Return the (X, Y) coordinate for the center point of the cell that contains the specified text.  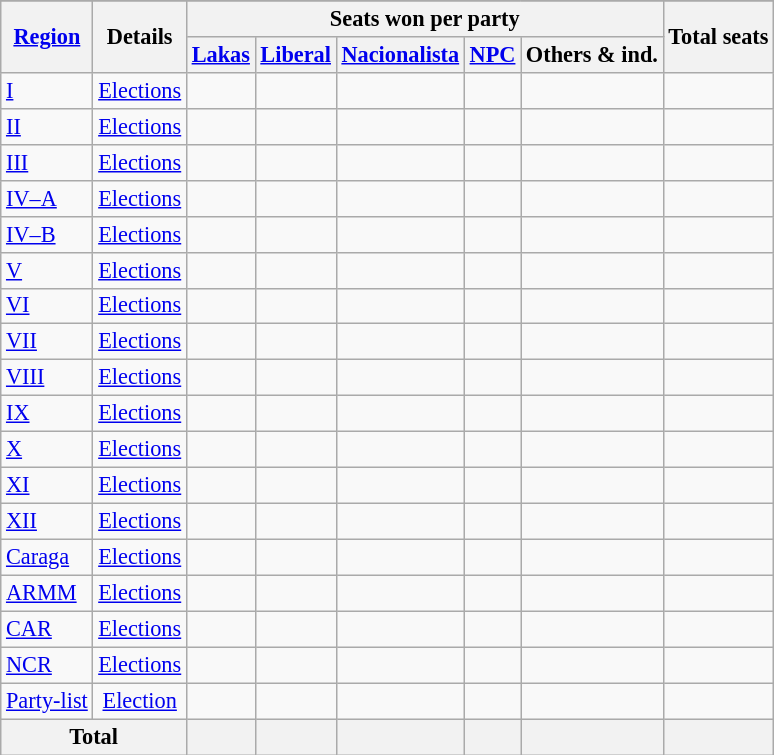
NCR (47, 665)
VI (47, 306)
Seats won per party (424, 19)
Election (140, 701)
ARMM (47, 593)
IV–B (47, 234)
I (47, 90)
Party-list (47, 701)
II (47, 126)
VII (47, 342)
XII (47, 521)
NPC (492, 55)
Region (47, 37)
Caraga (47, 557)
Lakas (220, 55)
III (47, 162)
CAR (47, 629)
IV–A (47, 198)
V (47, 270)
Liberal (296, 55)
Total (94, 737)
Details (140, 37)
X (47, 450)
Others & ind. (592, 55)
Total seats (718, 37)
IX (47, 414)
Nacionalista (400, 55)
XI (47, 485)
VIII (47, 378)
